For the text-containing cell, return its midpoint in (X, Y) coordinate format. 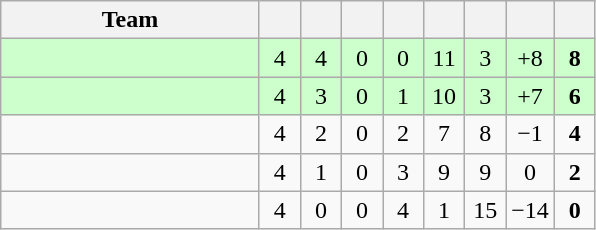
7 (444, 134)
−1 (530, 134)
Team (130, 20)
10 (444, 96)
−14 (530, 210)
11 (444, 58)
+7 (530, 96)
+8 (530, 58)
6 (574, 96)
15 (486, 210)
